Extract the (X, Y) coordinate from the center of the cell holding the provided text.  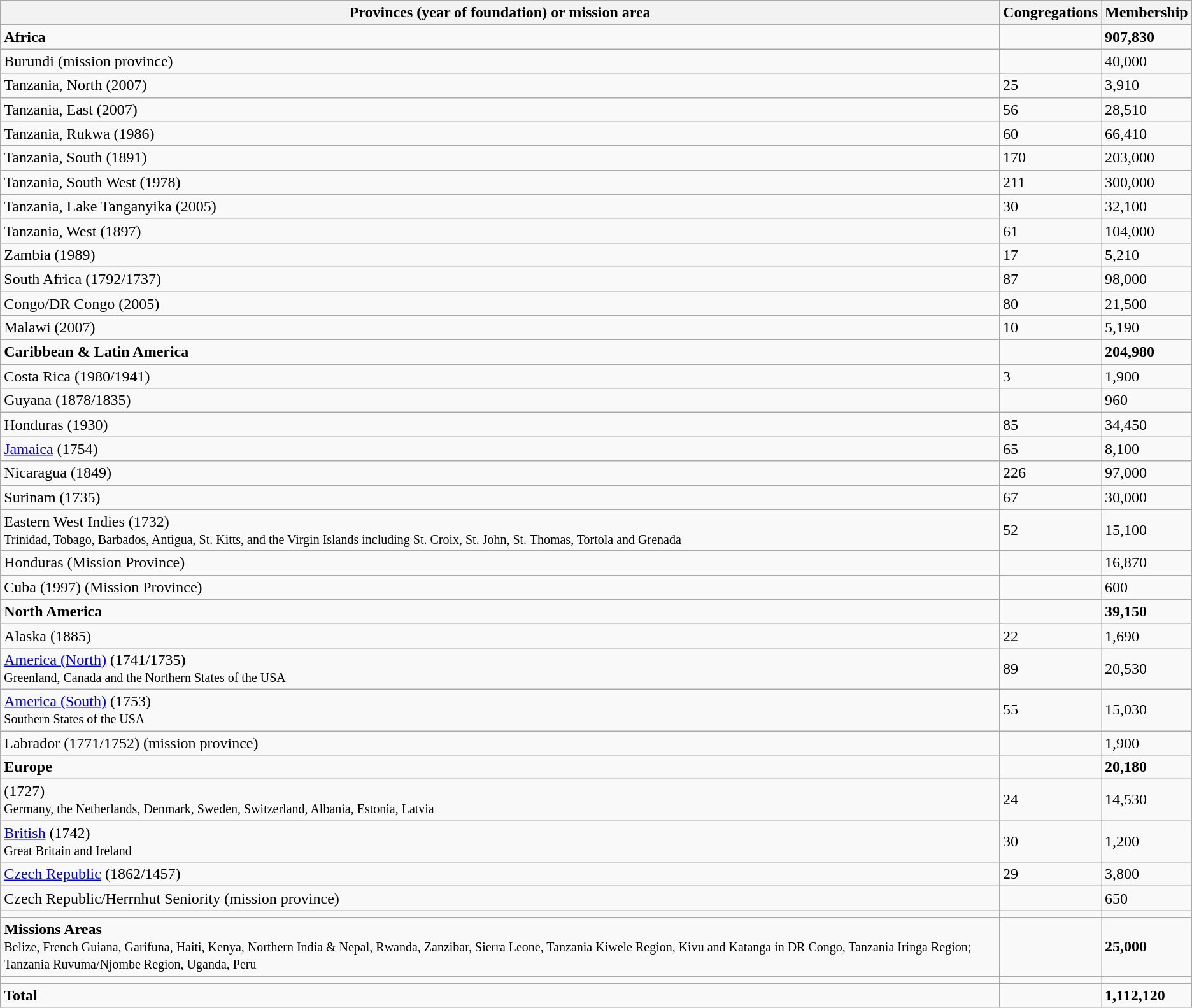
300,000 (1147, 182)
15,100 (1147, 530)
104,000 (1147, 231)
203,000 (1147, 158)
Congo/DR Congo (2005) (500, 304)
Tanzania, North (2007) (500, 85)
Guyana (1878/1835) (500, 401)
56 (1051, 110)
170 (1051, 158)
52 (1051, 530)
Membership (1147, 13)
39,150 (1147, 611)
24 (1051, 800)
98,000 (1147, 279)
America (South) (1753)Southern States of the USA (500, 709)
204,980 (1147, 352)
55 (1051, 709)
Nicaragua (1849) (500, 473)
20,530 (1147, 669)
1,200 (1147, 842)
89 (1051, 669)
15,030 (1147, 709)
85 (1051, 425)
30,000 (1147, 497)
5,190 (1147, 328)
8,100 (1147, 449)
65 (1051, 449)
3 (1051, 376)
Cuba (1997) (Mission Province) (500, 587)
87 (1051, 279)
South Africa (1792/1737) (500, 279)
3,800 (1147, 874)
20,180 (1147, 767)
Tanzania, Lake Tanganyika (2005) (500, 206)
66,410 (1147, 134)
Malawi (2007) (500, 328)
Labrador (1771/1752) (mission province) (500, 743)
(1727)Germany, the Netherlands, Denmark, Sweden, Switzerland, Albania, Estonia, Latvia (500, 800)
21,500 (1147, 304)
1,112,120 (1147, 995)
29 (1051, 874)
960 (1147, 401)
25,000 (1147, 947)
3,910 (1147, 85)
Burundi (mission province) (500, 61)
Congregations (1051, 13)
10 (1051, 328)
34,450 (1147, 425)
Tanzania, Rukwa (1986) (500, 134)
22 (1051, 635)
Zambia (1989) (500, 255)
907,830 (1147, 37)
Honduras (Mission Province) (500, 563)
650 (1147, 898)
16,870 (1147, 563)
Caribbean & Latin America (500, 352)
28,510 (1147, 110)
14,530 (1147, 800)
67 (1051, 497)
America (North) (1741/1735) Greenland, Canada and the Northern States of the USA (500, 669)
Honduras (1930) (500, 425)
97,000 (1147, 473)
Africa (500, 37)
North America (500, 611)
Surinam (1735) (500, 497)
Provinces (year of foundation) or mission area (500, 13)
80 (1051, 304)
1,690 (1147, 635)
Czech Republic (1862/1457) (500, 874)
Costa Rica (1980/1941) (500, 376)
Czech Republic/Herrnhut Seniority (mission province) (500, 898)
Tanzania, South West (1978) (500, 182)
British (1742) Great Britain and Ireland (500, 842)
211 (1051, 182)
17 (1051, 255)
32,100 (1147, 206)
Tanzania, West (1897) (500, 231)
226 (1051, 473)
25 (1051, 85)
61 (1051, 231)
Alaska (1885) (500, 635)
600 (1147, 587)
Europe (500, 767)
40,000 (1147, 61)
Total (500, 995)
5,210 (1147, 255)
Tanzania, South (1891) (500, 158)
Tanzania, East (2007) (500, 110)
Jamaica (1754) (500, 449)
60 (1051, 134)
